Output the [X, Y] coordinate of the center of the cell containing the given text.  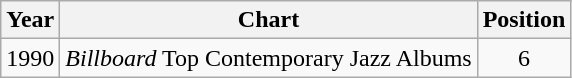
Chart [268, 20]
1990 [30, 58]
6 [524, 58]
Billboard Top Contemporary Jazz Albums [268, 58]
Year [30, 20]
Position [524, 20]
